Detect which cell encompasses the target text, then output its (X, Y) center coordinate. 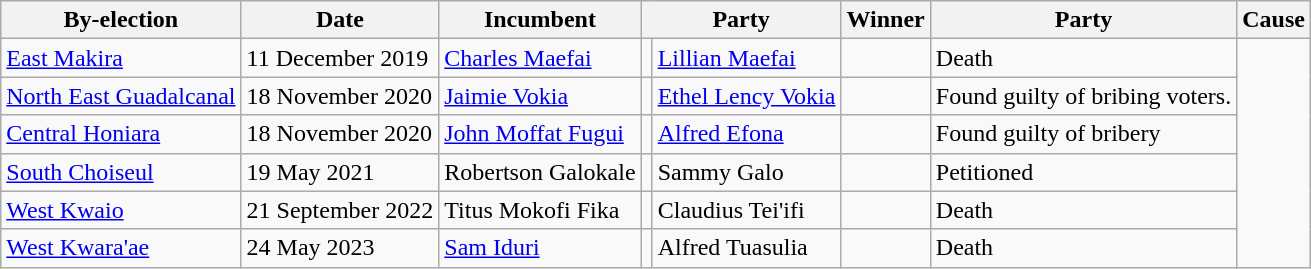
Claudius Tei'ifi (746, 210)
Lillian Maefai (746, 58)
Jaimie Vokia (540, 96)
Titus Mokofi Fika (540, 210)
Found guilty of bribery (1083, 134)
North East Guadalcanal (121, 96)
Central Honiara (121, 134)
11 December 2019 (340, 58)
Alfred Tuasulia (746, 248)
Sam Iduri (540, 248)
Cause (1274, 20)
Alfred Efona (746, 134)
Robertson Galokale (540, 172)
19 May 2021 (340, 172)
John Moffat Fugui (540, 134)
21 September 2022 (340, 210)
Ethel Lency Vokia (746, 96)
Incumbent (540, 20)
By-election (121, 20)
Winner (886, 20)
West Kwara'ae (121, 248)
Sammy Galo (746, 172)
Petitioned (1083, 172)
South Choiseul (121, 172)
West Kwaio (121, 210)
Found guilty of bribing voters. (1083, 96)
Date (340, 20)
East Makira (121, 58)
Charles Maefai (540, 58)
24 May 2023 (340, 248)
